Return [X, Y] of the center of cell containing provided text 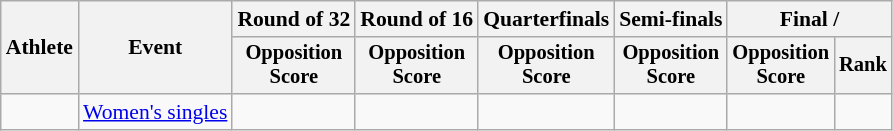
Rank [863, 66]
Round of 32 [294, 19]
Women's singles [155, 112]
Quarterfinals [546, 19]
Semi-finals [670, 19]
Round of 16 [416, 19]
Event [155, 48]
Final / [809, 19]
Athlete [40, 48]
